Scan for the cell matching the given text and deliver its [X, Y] coordinate at center. 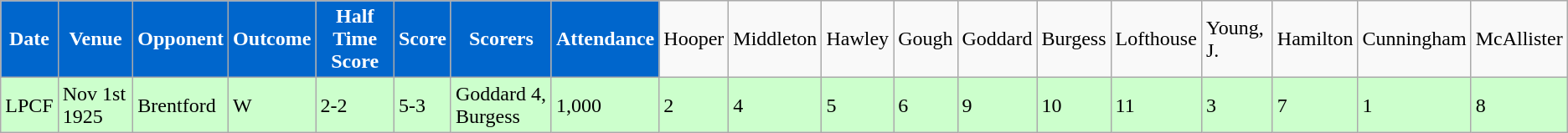
Attendance [605, 39]
Date [29, 39]
3 [1236, 105]
Goddard 4, Burgess [501, 105]
Hawley [858, 39]
7 [1315, 105]
Scorers [501, 39]
Gough [926, 39]
9 [997, 105]
Nov 1st 1925 [95, 105]
Venue [95, 39]
Young, J. [1236, 39]
Hamilton [1315, 39]
11 [1156, 105]
1,000 [605, 105]
Burgess [1074, 39]
2 [694, 105]
McAllister [1519, 39]
Middleton [776, 39]
Score [422, 39]
LPCF [29, 105]
1 [1414, 105]
10 [1074, 105]
Goddard [997, 39]
Hooper [694, 39]
Brentford [181, 105]
4 [776, 105]
Half Time Score [355, 39]
5 [858, 105]
Outcome [272, 39]
5-3 [422, 105]
2-2 [355, 105]
8 [1519, 105]
Cunningham [1414, 39]
Lofthouse [1156, 39]
W [272, 105]
Opponent [181, 39]
6 [926, 105]
